Locate the cell with the specified text and output its [x, y] center coordinate. 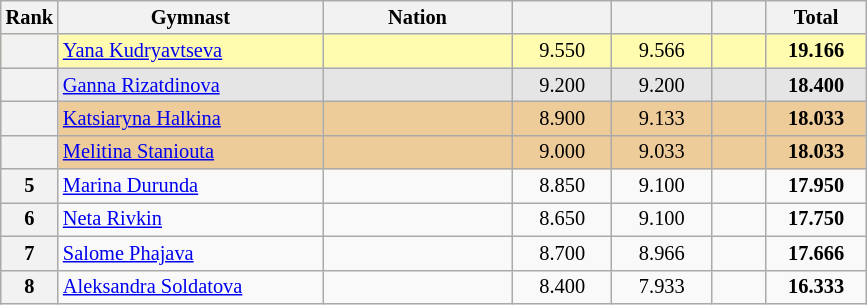
7 [30, 253]
8.400 [562, 287]
8.850 [562, 186]
6 [30, 219]
9.000 [562, 152]
8.650 [562, 219]
19.166 [816, 51]
9.566 [662, 51]
Yana Kudryavtseva [190, 51]
7.933 [662, 287]
8.700 [562, 253]
Aleksandra Soldatova [190, 287]
9.033 [662, 152]
Marina Durunda [190, 186]
8.966 [662, 253]
5 [30, 186]
17.666 [816, 253]
8.900 [562, 118]
9.133 [662, 118]
Gymnast [190, 17]
Katsiaryna Halkina [190, 118]
Nation [418, 17]
Neta Rivkin [190, 219]
17.750 [816, 219]
Rank [30, 17]
Salome Phajava [190, 253]
Melitina Staniouta [190, 152]
17.950 [816, 186]
8 [30, 287]
Total [816, 17]
9.550 [562, 51]
16.333 [816, 287]
Ganna Rizatdinova [190, 85]
18.400 [816, 85]
